Capture the cell that displays the provided text and extract its [x, y] central coordinate. 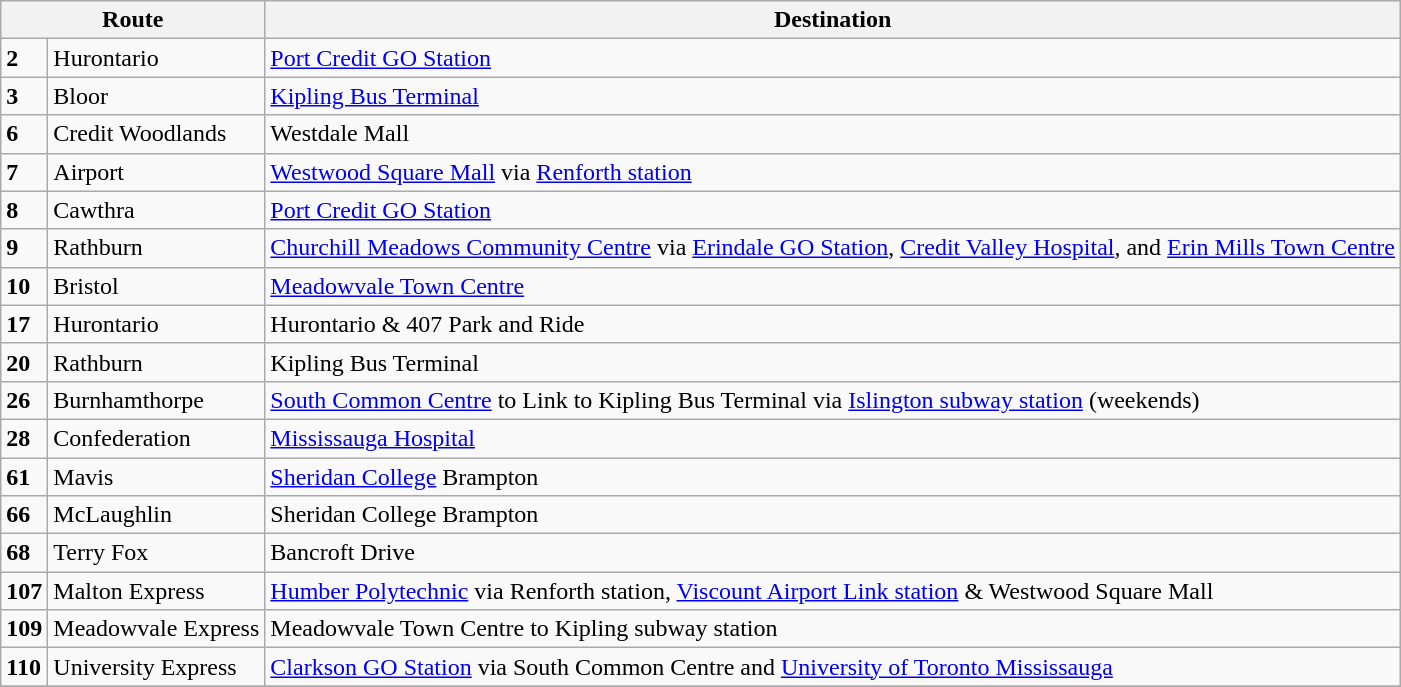
8 [24, 210]
66 [24, 515]
3 [24, 96]
University Express [156, 667]
McLaughlin [156, 515]
9 [24, 248]
20 [24, 362]
Westwood Square Mall via Renforth station [833, 172]
Bancroft Drive [833, 553]
17 [24, 324]
Mississauga Hospital [833, 438]
Terry Fox [156, 553]
Bloor [156, 96]
10 [24, 286]
Westdale Mall [833, 134]
6 [24, 134]
Destination [833, 20]
Bristol [156, 286]
Credit Woodlands [156, 134]
109 [24, 629]
Clarkson GO Station via South Common Centre and University of Toronto Mississauga [833, 667]
Mavis [156, 477]
Burnhamthorpe [156, 400]
Churchill Meadows Community Centre via Erindale GO Station, Credit Valley Hospital, and Erin Mills Town Centre [833, 248]
Meadowvale Town Centre to Kipling subway station [833, 629]
Airport [156, 172]
Confederation [156, 438]
Humber Polytechnic via Renforth station, Viscount Airport Link station & Westwood Square Mall [833, 591]
Meadowvale Express [156, 629]
2 [24, 58]
26 [24, 400]
68 [24, 553]
7 [24, 172]
Malton Express [156, 591]
Meadowvale Town Centre [833, 286]
110 [24, 667]
Route [133, 20]
Hurontario & 407 Park and Ride [833, 324]
28 [24, 438]
107 [24, 591]
61 [24, 477]
Cawthra [156, 210]
South Common Centre to Link to Kipling Bus Terminal via Islington subway station (weekends) [833, 400]
